Output the (X, Y) coordinate of the center of the cell containing the given text.  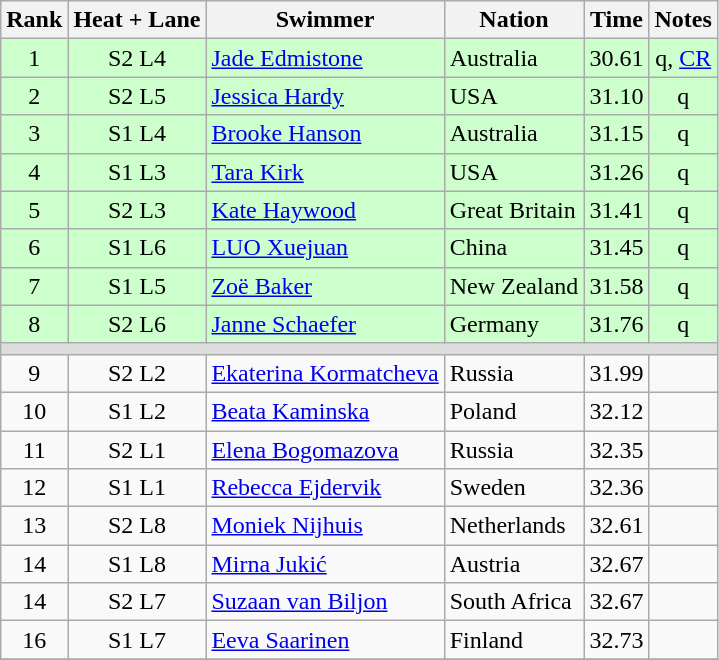
Netherlands (514, 526)
31.41 (616, 210)
12 (34, 488)
S1 L6 (137, 248)
S2 L2 (137, 373)
S2 L4 (137, 58)
S2 L1 (137, 449)
16 (34, 640)
10 (34, 411)
31.58 (616, 286)
Brooke Hanson (325, 134)
S1 L3 (137, 172)
Sweden (514, 488)
S2 L5 (137, 96)
Germany (514, 324)
13 (34, 526)
9 (34, 373)
31.15 (616, 134)
Austria (514, 564)
Zoë Baker (325, 286)
31.26 (616, 172)
Notes (683, 20)
Ekaterina Kormatcheva (325, 373)
S1 L8 (137, 564)
Beata Kaminska (325, 411)
Jessica Hardy (325, 96)
32.73 (616, 640)
S1 L7 (137, 640)
3 (34, 134)
Janne Schaefer (325, 324)
New Zealand (514, 286)
Poland (514, 411)
S1 L4 (137, 134)
Tara Kirk (325, 172)
31.45 (616, 248)
Rebecca Ejdervik (325, 488)
Moniek Nijhuis (325, 526)
Rank (34, 20)
6 (34, 248)
S1 L5 (137, 286)
5 (34, 210)
Eeva Saarinen (325, 640)
32.61 (616, 526)
7 (34, 286)
Mirna Jukić (325, 564)
32.35 (616, 449)
Kate Haywood (325, 210)
Jade Edmistone (325, 58)
Time (616, 20)
11 (34, 449)
S2 L7 (137, 602)
China (514, 248)
S2 L6 (137, 324)
32.36 (616, 488)
LUO Xuejuan (325, 248)
S2 L3 (137, 210)
Finland (514, 640)
31.99 (616, 373)
Swimmer (325, 20)
32.12 (616, 411)
S1 L2 (137, 411)
Elena Bogomazova (325, 449)
Suzaan van Biljon (325, 602)
4 (34, 172)
31.10 (616, 96)
8 (34, 324)
S1 L1 (137, 488)
South Africa (514, 602)
Heat + Lane (137, 20)
31.76 (616, 324)
30.61 (616, 58)
2 (34, 96)
S2 L8 (137, 526)
1 (34, 58)
q, CR (683, 58)
Nation (514, 20)
Great Britain (514, 210)
